Capture the cell that displays the provided text and extract its [x, y] central coordinate. 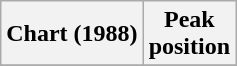
Chart (1988) [72, 34]
Peak position [189, 34]
